Provide the [x, y] coordinate of the cell's center where the given text is located.  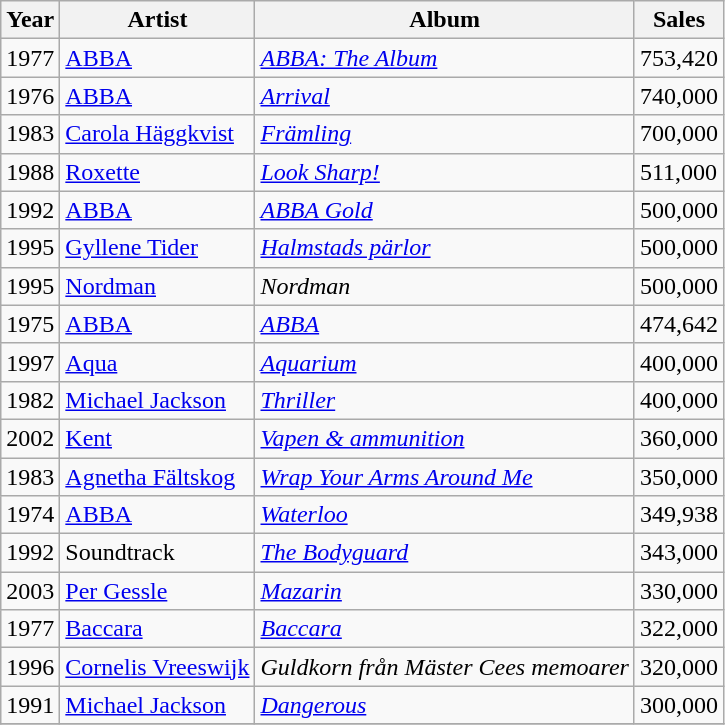
1988 [30, 172]
1974 [30, 515]
Cornelis Vreeswijk [158, 667]
Gyllene Tider [158, 248]
Vapen & ammunition [444, 438]
Aquarium [444, 362]
Dangerous [444, 705]
2003 [30, 591]
330,000 [678, 591]
753,420 [678, 58]
Wrap Your Arms Around Me [444, 477]
Guldkorn från Mäster Cees memoarer [444, 667]
320,000 [678, 667]
Roxette [158, 172]
Sales [678, 20]
Halmstads pärlor [444, 248]
The Bodyguard [444, 553]
Carola Häggkvist [158, 134]
360,000 [678, 438]
Per Gessle [158, 591]
343,000 [678, 553]
Främling [444, 134]
350,000 [678, 477]
Soundtrack [158, 553]
300,000 [678, 705]
2002 [30, 438]
1975 [30, 324]
1991 [30, 705]
Album [444, 20]
Aqua [158, 362]
Year [30, 20]
349,938 [678, 515]
Thriller [444, 400]
1982 [30, 400]
740,000 [678, 96]
474,642 [678, 324]
ABBA: The Album [444, 58]
Artist [158, 20]
Arrival [444, 96]
322,000 [678, 629]
Mazarin [444, 591]
1996 [30, 667]
Waterloo [444, 515]
Kent [158, 438]
1976 [30, 96]
Look Sharp! [444, 172]
1997 [30, 362]
ABBA Gold [444, 210]
Agnetha Fältskog [158, 477]
511,000 [678, 172]
700,000 [678, 134]
